Scan for the cell matching the given text and deliver its [x, y] coordinate at center. 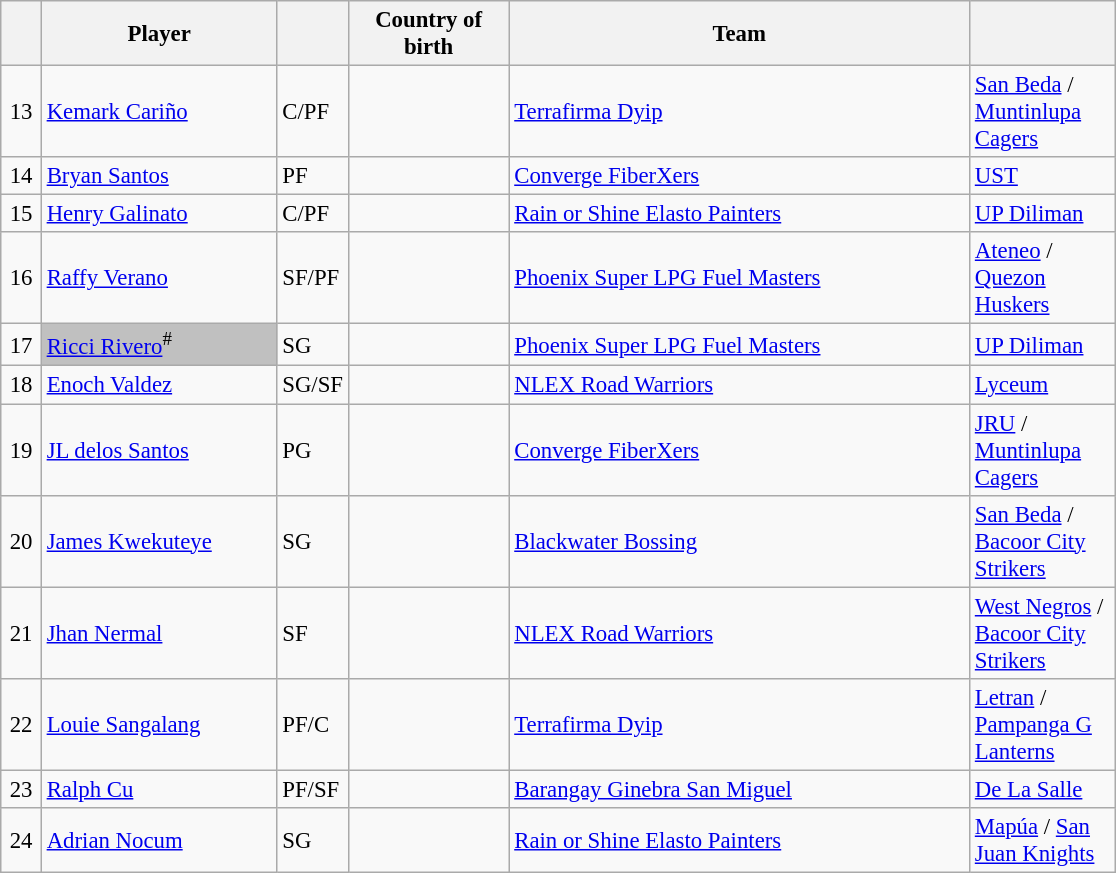
17 [22, 345]
16 [22, 278]
Ricci Rivero# [159, 345]
Mapúa / San Juan Knights [1043, 840]
14 [22, 176]
Jhan Nermal [159, 633]
Team [740, 34]
Country of birth [428, 34]
San Beda / Bacoor City Strikers [1043, 541]
PF [312, 176]
James Kwekuteye [159, 541]
Player [159, 34]
JRU / Muntinlupa Cagers [1043, 450]
Louie Sangalang [159, 724]
SF [312, 633]
20 [22, 541]
JL delos Santos [159, 450]
Raffy Verano [159, 278]
15 [22, 214]
24 [22, 840]
Letran / Pampanga G Lanterns [1043, 724]
Adrian Nocum [159, 840]
UST [1043, 176]
13 [22, 112]
De La Salle [1043, 789]
West Negros / Bacoor City Strikers [1043, 633]
Kemark Cariño [159, 112]
21 [22, 633]
Henry Galinato [159, 214]
23 [22, 789]
PF/C [312, 724]
Lyceum [1043, 385]
Barangay Ginebra San Miguel [740, 789]
22 [22, 724]
Ateneo / Quezon Huskers [1043, 278]
Ralph Cu [159, 789]
Enoch Valdez [159, 385]
PG [312, 450]
SF/PF [312, 278]
Blackwater Bossing [740, 541]
19 [22, 450]
18 [22, 385]
PF/SF [312, 789]
SG/SF [312, 385]
Bryan Santos [159, 176]
San Beda / Muntinlupa Cagers [1043, 112]
